Find where the given text appears and provide that cell's center as (x, y) coordinate. 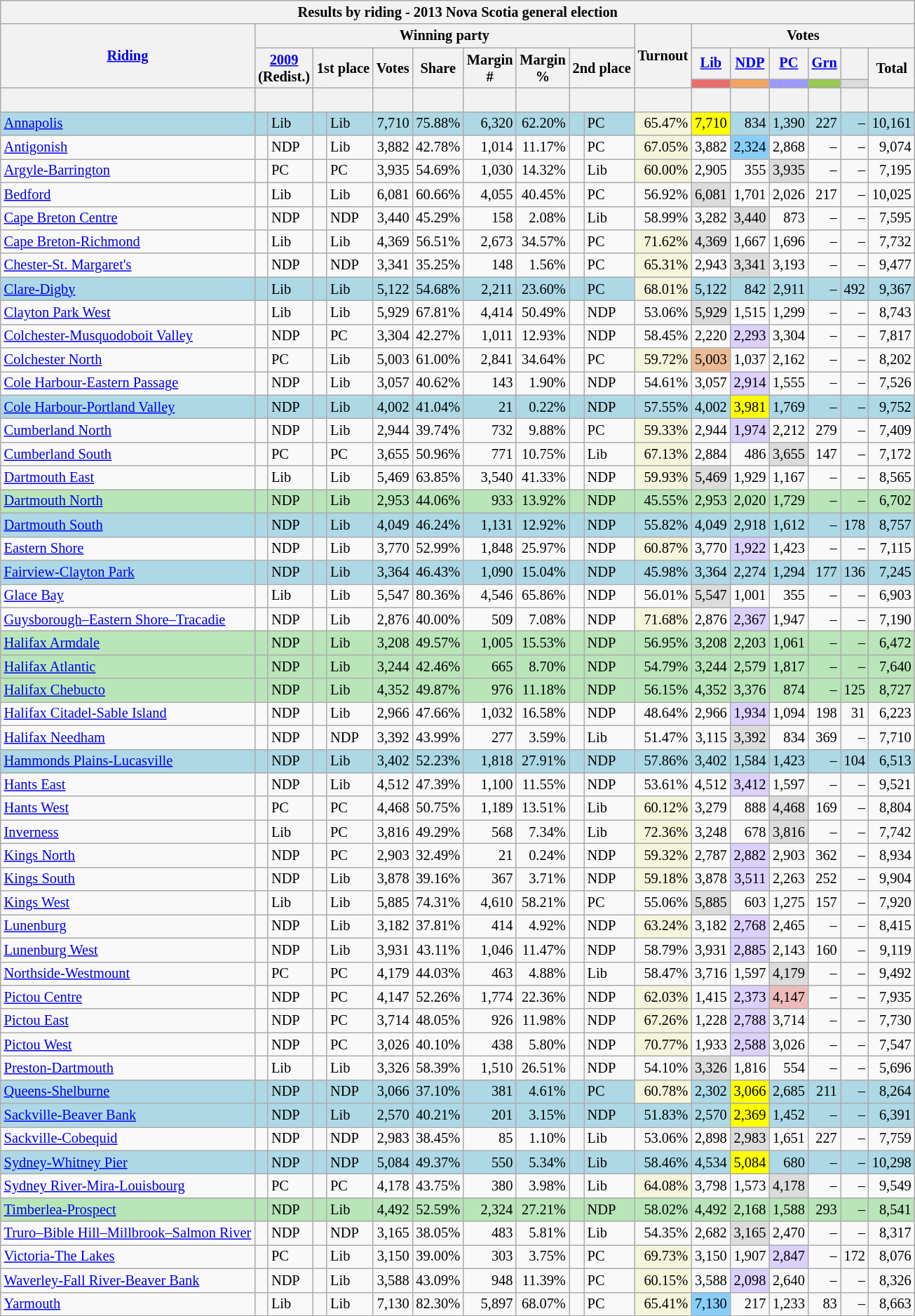
38.05% (438, 1233)
Waverley-Fall River-Beaver Bank (128, 1280)
1.56% (543, 265)
1,415 (711, 997)
2,302 (711, 1092)
568 (489, 832)
8,317 (892, 1233)
Winning party (445, 36)
7,732 (892, 241)
4.61% (543, 1092)
1,275 (789, 903)
367 (489, 879)
6,472 (892, 643)
8,415 (892, 926)
Truro–Bible Hill–Millbrook–Salmon River (128, 1233)
9,904 (892, 879)
3,540 (489, 478)
38.45% (438, 1139)
Kings West (128, 903)
1,005 (489, 643)
3,282 (711, 218)
2,682 (711, 1233)
1,667 (750, 241)
2,898 (711, 1139)
143 (489, 383)
37.10% (438, 1092)
7.34% (543, 832)
125 (855, 690)
7,195 (892, 170)
3,376 (750, 690)
31 (855, 713)
483 (489, 1233)
45.98% (663, 572)
198 (825, 713)
3,115 (711, 737)
Cumberland North (128, 430)
40.10% (438, 1045)
1,061 (789, 643)
2,373 (750, 997)
4.92% (543, 926)
1,907 (750, 1256)
Share (438, 68)
44.03% (438, 974)
Clayton Park West (128, 312)
2,274 (750, 572)
8,202 (892, 360)
7,742 (892, 832)
52.26% (438, 997)
2,588 (750, 1045)
1,046 (489, 950)
1,167 (789, 478)
2,943 (711, 265)
1,001 (750, 596)
70.77% (663, 1045)
54.79% (663, 666)
665 (489, 666)
51.47% (663, 737)
178 (855, 525)
10,161 (892, 123)
5,897 (489, 1304)
1.90% (543, 383)
7,245 (892, 572)
948 (489, 1280)
Pictou Centre (128, 997)
49.87% (438, 690)
2,263 (789, 879)
873 (789, 218)
65.47% (663, 123)
1,011 (489, 336)
Eastern Shore (128, 549)
4,610 (489, 903)
1,774 (489, 997)
Halifax Needham (128, 737)
Cole Harbour-Eastern Passage (128, 383)
59.18% (663, 879)
1,294 (789, 572)
2.08% (543, 218)
65.86% (543, 596)
8,565 (892, 478)
2,868 (789, 147)
Dartmouth East (128, 478)
3,798 (711, 1186)
10.75% (543, 454)
Kings North (128, 855)
60.15% (663, 1280)
2,098 (750, 1280)
Glace Bay (128, 596)
65.41% (663, 1304)
2,026 (789, 194)
63.85% (438, 478)
7,730 (892, 1021)
160 (825, 950)
Total (892, 68)
9.88% (543, 430)
3,279 (711, 808)
7,409 (892, 430)
41.33% (543, 478)
2,847 (789, 1256)
2,168 (750, 1209)
1,696 (789, 241)
45.55% (663, 501)
2,911 (789, 289)
59.93% (663, 478)
136 (855, 572)
1,922 (750, 549)
2,918 (750, 525)
1,769 (789, 407)
11.98% (543, 1021)
463 (489, 974)
8,757 (892, 525)
42.78% (438, 147)
60.87% (663, 549)
52.23% (438, 761)
1,974 (750, 430)
8.70% (543, 666)
6,320 (489, 123)
56.51% (438, 241)
34.57% (543, 241)
58.02% (663, 1209)
3,981 (750, 407)
1,817 (789, 666)
492 (855, 289)
68.01% (663, 289)
26.51% (543, 1068)
380 (489, 1186)
2,470 (789, 1233)
Halifax Citadel-Sable Island (128, 713)
381 (489, 1092)
85 (489, 1139)
52.99% (438, 549)
68.07% (543, 1304)
37.81% (438, 926)
67.13% (663, 454)
1,729 (789, 501)
Timberlea-Prospect (128, 1209)
8,743 (892, 312)
157 (825, 903)
72.36% (663, 832)
1,818 (489, 761)
2,882 (750, 855)
Sackville-Beaver Bank (128, 1115)
1,233 (789, 1304)
47.66% (438, 713)
6,702 (892, 501)
2,884 (711, 454)
9,367 (892, 289)
Hammonds Plains-Lucasville (128, 761)
43.75% (438, 1186)
Northside-Westmount (128, 974)
2,914 (750, 383)
12.93% (543, 336)
50.75% (438, 808)
1,929 (750, 478)
50.96% (438, 454)
Hants West (128, 808)
1,100 (489, 784)
362 (825, 855)
Antigonish (128, 147)
Dartmouth South (128, 525)
888 (750, 808)
45.29% (438, 218)
1,032 (489, 713)
32.49% (438, 855)
1,090 (489, 572)
62.20% (543, 123)
59.72% (663, 360)
Inverness (128, 832)
148 (489, 265)
15.53% (543, 643)
2,293 (750, 336)
56.92% (663, 194)
Riding (128, 56)
2,673 (489, 241)
40.62% (438, 383)
976 (489, 690)
63.24% (663, 926)
293 (825, 1209)
11.47% (543, 950)
1,701 (750, 194)
438 (489, 1045)
43.99% (438, 737)
5,696 (892, 1068)
2,685 (789, 1092)
3,511 (750, 879)
7,640 (892, 666)
1,228 (711, 1021)
4,534 (711, 1162)
3,193 (789, 265)
13.92% (543, 501)
57.55% (663, 407)
1,947 (789, 619)
40.21% (438, 1115)
509 (489, 619)
9,492 (892, 974)
2,212 (789, 430)
8,934 (892, 855)
2,369 (750, 1115)
2,579 (750, 666)
1,555 (789, 383)
933 (489, 501)
3.59% (543, 737)
8,076 (892, 1256)
7,920 (892, 903)
0.22% (543, 407)
680 (789, 1162)
4.88% (543, 974)
486 (750, 454)
71.68% (663, 619)
9,521 (892, 784)
5.34% (543, 1162)
Clare-Digby (128, 289)
23.60% (543, 289)
1,588 (789, 1209)
64.08% (663, 1186)
43.09% (438, 1280)
732 (489, 430)
54.10% (663, 1068)
771 (489, 454)
Sackville-Cobequid (128, 1139)
2009(Redist.) (284, 68)
50.49% (543, 312)
1,651 (789, 1139)
Chester-St. Margaret's (128, 265)
11.55% (543, 784)
9,477 (892, 265)
22.36% (543, 997)
11.39% (543, 1280)
6,903 (892, 596)
60.12% (663, 808)
53.61% (663, 784)
1,299 (789, 312)
2,211 (489, 289)
169 (825, 808)
Cumberland South (128, 454)
1,452 (789, 1115)
1,934 (750, 713)
7,817 (892, 336)
55.82% (663, 525)
55.06% (663, 903)
2,885 (750, 950)
414 (489, 926)
2,220 (711, 336)
80.36% (438, 596)
49.29% (438, 832)
926 (489, 1021)
7,526 (892, 383)
2,143 (789, 950)
2,640 (789, 1280)
1st place (344, 68)
52.59% (438, 1209)
67.26% (663, 1021)
Kings South (128, 879)
61.00% (438, 360)
8,326 (892, 1280)
54.61% (663, 383)
1,816 (750, 1068)
Cape Breton Centre (128, 218)
10,025 (892, 194)
Lunenburg West (128, 950)
4,055 (489, 194)
1,014 (489, 147)
39.16% (438, 879)
3.98% (543, 1186)
Lunenburg (128, 926)
177 (825, 572)
Sydney River-Mira-Louisbourg (128, 1186)
172 (855, 1256)
48.64% (663, 713)
1,094 (789, 713)
7,190 (892, 619)
Grn (825, 63)
54.35% (663, 1233)
2,367 (750, 619)
8,804 (892, 808)
4,546 (489, 596)
2,788 (750, 1021)
39.74% (438, 430)
1,030 (489, 170)
5.80% (543, 1045)
2,768 (750, 926)
8,663 (892, 1304)
58.79% (663, 950)
Cape Breton-Richmond (128, 241)
60.78% (663, 1092)
69.73% (663, 1256)
75.88% (438, 123)
Cole Harbour-Portland Valley (128, 407)
1,510 (489, 1068)
27.21% (543, 1209)
11.18% (543, 690)
67.05% (663, 147)
2,841 (489, 360)
48.05% (438, 1021)
8,727 (892, 690)
42.46% (438, 666)
8,264 (892, 1092)
Pictou East (128, 1021)
1,584 (750, 761)
15.04% (543, 572)
40.45% (543, 194)
47.39% (438, 784)
3.15% (543, 1115)
Pictou West (128, 1045)
57.86% (663, 761)
10,298 (892, 1162)
874 (789, 690)
252 (825, 879)
Fairview-Clayton Park (128, 572)
104 (855, 761)
3,248 (711, 832)
Colchester-Musquodoboit Valley (128, 336)
7.08% (543, 619)
9,752 (892, 407)
67.81% (438, 312)
60.00% (663, 170)
13.51% (543, 808)
34.64% (543, 360)
83 (825, 1304)
71.62% (663, 241)
678 (750, 832)
59.33% (663, 430)
Dartmouth North (128, 501)
6,223 (892, 713)
303 (489, 1256)
Preston-Dartmouth (128, 1068)
56.01% (663, 596)
5.81% (543, 1233)
1,933 (711, 1045)
58.21% (543, 903)
9,074 (892, 147)
Bedford (128, 194)
41.04% (438, 407)
1,390 (789, 123)
62.03% (663, 997)
1,131 (489, 525)
74.31% (438, 903)
4,414 (489, 312)
56.15% (663, 690)
39.00% (438, 1256)
2,787 (711, 855)
1,612 (789, 525)
0.24% (543, 855)
42.27% (438, 336)
Margin# (489, 68)
Victoria-The Lakes (128, 1256)
603 (750, 903)
7,595 (892, 218)
Argyle-Barrington (128, 170)
82.30% (438, 1304)
58.46% (663, 1162)
Halifax Armdale (128, 643)
Halifax Chebucto (128, 690)
Guysborough–Eastern Shore–Tracadie (128, 619)
Queens-Shelburne (128, 1092)
201 (489, 1115)
2,905 (711, 170)
11.17% (543, 147)
58.45% (663, 336)
7,547 (892, 1045)
8,541 (892, 1209)
27.91% (543, 761)
Yarmouth (128, 1304)
3,412 (750, 784)
1,515 (750, 312)
Results by riding - 2013 Nova Scotia general election (458, 12)
54.68% (438, 289)
Annapolis (128, 123)
277 (489, 737)
9,549 (892, 1186)
16.58% (543, 713)
279 (825, 430)
7,759 (892, 1139)
2nd place (602, 68)
65.31% (663, 265)
2,020 (750, 501)
6,391 (892, 1115)
56.95% (663, 643)
58.47% (663, 974)
550 (489, 1162)
25.97% (543, 549)
147 (825, 454)
58.39% (438, 1068)
211 (825, 1092)
51.83% (663, 1115)
1,037 (750, 360)
40.00% (438, 619)
49.37% (438, 1162)
60.66% (438, 194)
7,172 (892, 454)
59.32% (663, 855)
6,513 (892, 761)
54.69% (438, 170)
1,189 (489, 808)
2,465 (789, 926)
158 (489, 218)
Halifax Atlantic (128, 666)
Hants East (128, 784)
7,115 (892, 549)
Sydney-Whitney Pier (128, 1162)
46.43% (438, 572)
1,573 (750, 1186)
1,848 (489, 549)
3,716 (711, 974)
369 (825, 737)
1.10% (543, 1139)
3.75% (543, 1256)
44.06% (438, 501)
2,203 (750, 643)
14.32% (543, 170)
12.92% (543, 525)
Colchester North (128, 360)
554 (789, 1068)
9,119 (892, 950)
35.25% (438, 265)
Margin% (543, 68)
Turnout (663, 56)
842 (750, 289)
49.57% (438, 643)
7,935 (892, 997)
43.11% (438, 950)
2,162 (789, 360)
3.71% (543, 879)
46.24% (438, 525)
58.99% (663, 218)
